Locate the cell with the specified text and output its (X, Y) center coordinate. 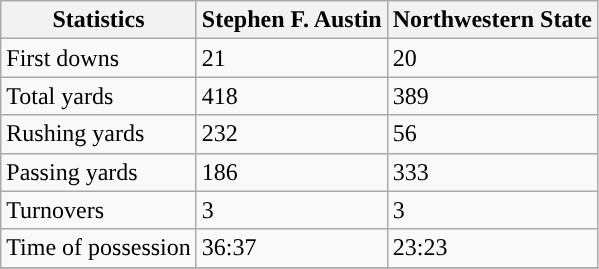
Total yards (99, 96)
Turnovers (99, 210)
21 (292, 58)
Stephen F. Austin (292, 20)
23:23 (492, 248)
Time of possession (99, 248)
333 (492, 172)
Rushing yards (99, 134)
Passing yards (99, 172)
389 (492, 96)
232 (292, 134)
Statistics (99, 20)
First downs (99, 58)
20 (492, 58)
36:37 (292, 248)
Northwestern State (492, 20)
418 (292, 96)
186 (292, 172)
56 (492, 134)
